Detect which cell encompasses the target text, then output its (x, y) center coordinate. 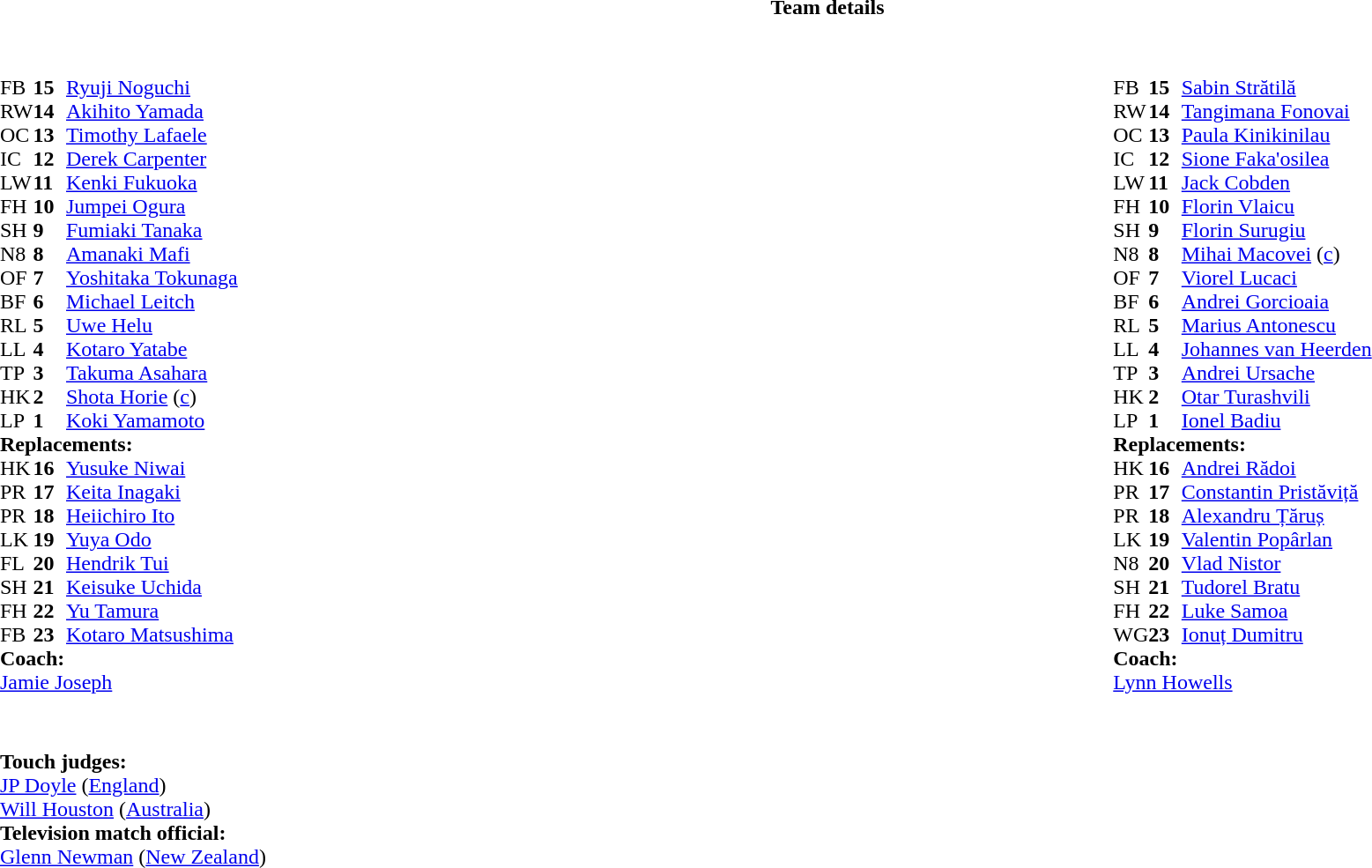
Sabin Strătilă (1277, 88)
Koki Yamamoto (152, 421)
Lynn Howells (1242, 682)
Shota Horie (c) (152, 397)
Alexandru Țăruș (1277, 516)
Jack Cobden (1277, 183)
Kotaro Yatabe (152, 349)
Luke Samoa (1277, 612)
Andrei Rădoi (1277, 469)
Kenki Fukuoka (152, 183)
Jamie Joseph (119, 682)
Akihito Yamada (152, 111)
Uwe Helu (152, 326)
Florin Surugiu (1277, 231)
Hendrik Tui (152, 564)
Yoshitaka Tokunaga (152, 278)
Sione Faka'osilea (1277, 159)
Fumiaki Tanaka (152, 231)
Andrei Ursache (1277, 374)
FL (17, 564)
Kotaro Matsushima (152, 634)
Tangimana Fonovai (1277, 111)
Ionuț Dumitru (1277, 634)
Amanaki Mafi (152, 254)
Marius Antonescu (1277, 326)
Keita Inagaki (152, 492)
Keisuke Uchida (152, 587)
Derek Carpenter (152, 159)
Yusuke Niwai (152, 469)
Paula Kinikinilau (1277, 136)
Andrei Gorcioaia (1277, 301)
Constantin Pristăviță (1277, 492)
Ryuji Noguchi (152, 88)
Florin Vlaicu (1277, 206)
Jumpei Ogura (152, 206)
Tudorel Bratu (1277, 587)
Yu Tamura (152, 612)
Viorel Lucaci (1277, 278)
Valentin Popârlan (1277, 539)
Vlad Nistor (1277, 564)
Johannes van Heerden (1277, 349)
Michael Leitch (152, 301)
Otar Turashvili (1277, 397)
Heiichiro Ito (152, 516)
Yuya Odo (152, 539)
Timothy Lafaele (152, 136)
Ionel Badiu (1277, 421)
Mihai Macovei (c) (1277, 254)
Takuma Asahara (152, 374)
WG (1131, 634)
